Locate the cell with the specified text and output its [x, y] center coordinate. 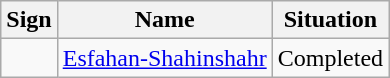
Completed [330, 58]
Situation [330, 20]
Name [164, 20]
Sign [29, 20]
Esfahan-Shahinshahr [164, 58]
